Extract the [X, Y] coordinate from the center of the cell holding the provided text.  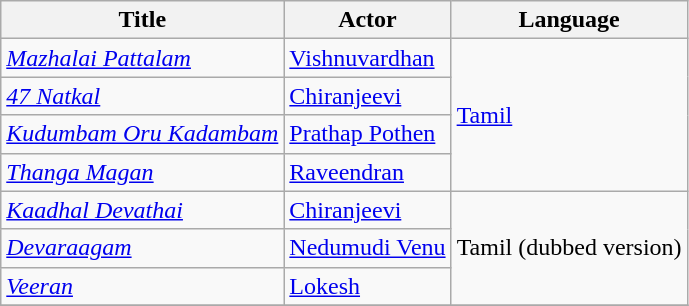
Vishnuvardhan [368, 58]
Raveendran [368, 172]
Tamil (dubbed version) [569, 248]
Lokesh [368, 286]
Devaraagam [142, 248]
Language [569, 20]
Actor [368, 20]
Veeran [142, 286]
Title [142, 20]
Kaadhal Devathai [142, 210]
Nedumudi Venu [368, 248]
Tamil [569, 115]
Mazhalai Pattalam [142, 58]
Prathap Pothen [368, 134]
Kudumbam Oru Kadambam [142, 134]
Thanga Magan [142, 172]
47 Natkal [142, 96]
